Scan for the cell matching the given text and deliver its [X, Y] coordinate at center. 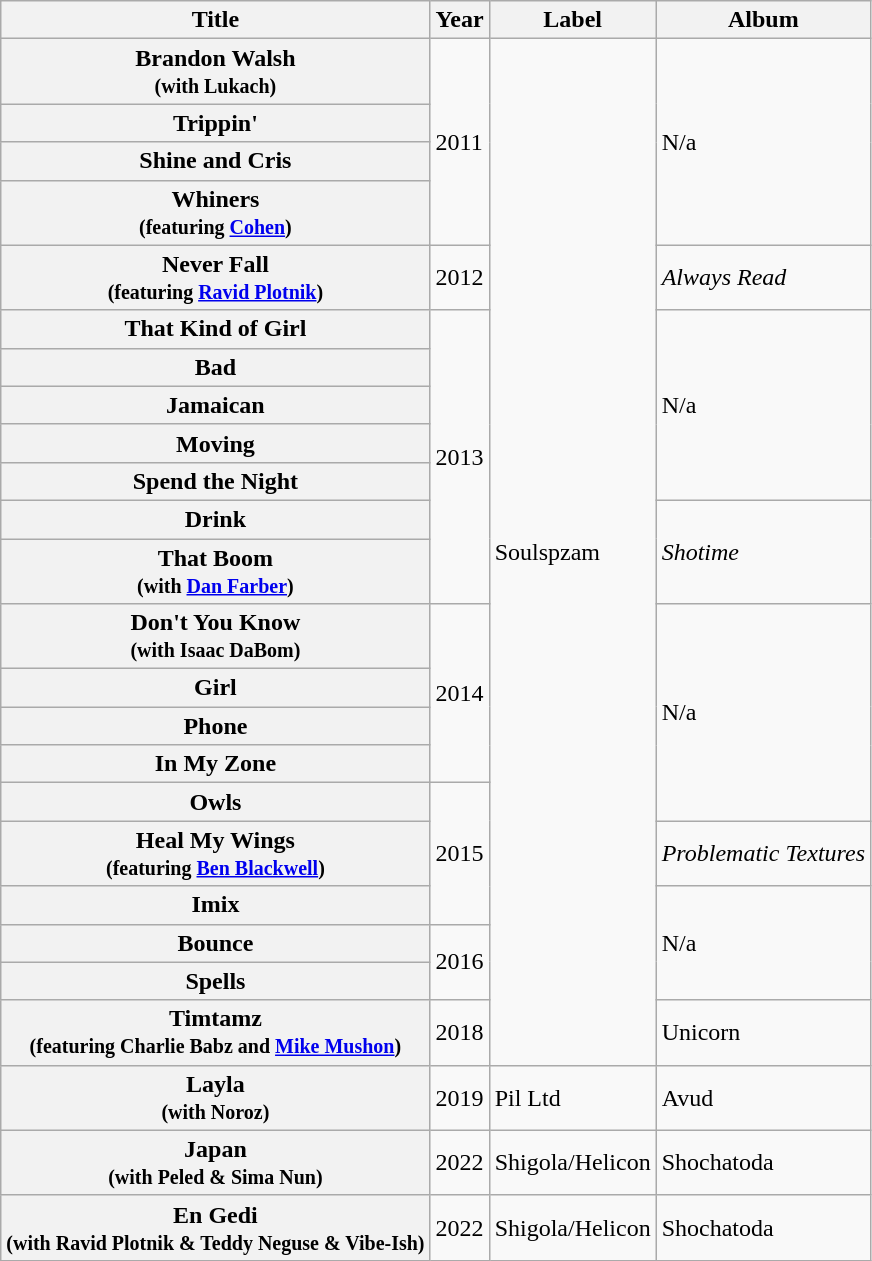
2013 [460, 456]
Japan(with Peled & Sima Nun) [216, 1162]
Year [460, 20]
Phone [216, 726]
Heal My Wings(featuring Ben Blackwell) [216, 854]
Owls [216, 802]
Spend the Night [216, 481]
Brandon Walsh(with Lukach) [216, 72]
Shine and Cris [216, 161]
Imix [216, 905]
Album [763, 20]
Never Fall(featuring Ravid Plotnik) [216, 278]
That Kind of Girl [216, 329]
Layla(with Noroz) [216, 1098]
2011 [460, 142]
2014 [460, 694]
Title [216, 20]
Shotime [763, 552]
Girl [216, 688]
2019 [460, 1098]
Bounce [216, 943]
2016 [460, 962]
Pil Ltd [572, 1098]
En Gedi(with Ravid Plotnik & Teddy Neguse & Vibe-Ish) [216, 1228]
2015 [460, 854]
Always Read [763, 278]
Timtamz(featuring Charlie Babz and Mike Mushon) [216, 1032]
Trippin' [216, 123]
Drink [216, 519]
Jamaican [216, 405]
Moving [216, 443]
2018 [460, 1032]
In My Zone [216, 764]
Label [572, 20]
Spells [216, 981]
That Boom(with Dan Farber) [216, 570]
Whiners(featuring Cohen) [216, 212]
Soulspzam [572, 552]
Don't You Know(with Isaac DaBom) [216, 636]
Avud [763, 1098]
Unicorn [763, 1032]
Problematic Textures [763, 854]
Bad [216, 367]
2012 [460, 278]
